Identify which cell holds the provided text, then report its (X, Y) central coordinate. 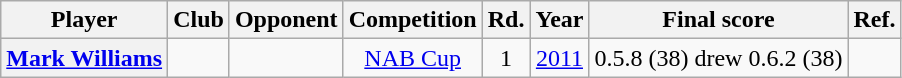
2011 (560, 58)
Ref. (874, 20)
1 (506, 58)
0.5.8 (38) drew 0.6.2 (38) (718, 58)
Competition (412, 20)
Final score (718, 20)
Club (199, 20)
Rd. (506, 20)
Year (560, 20)
Player (84, 20)
Opponent (286, 20)
Mark Williams (84, 58)
NAB Cup (412, 58)
